Provide the [x, y] coordinate of the cell's center where the given text is located.  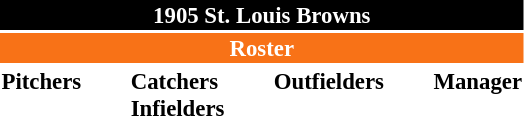
1905 St. Louis Browns [262, 15]
Roster [262, 48]
